Detect which cell encompasses the target text, then output its (x, y) center coordinate. 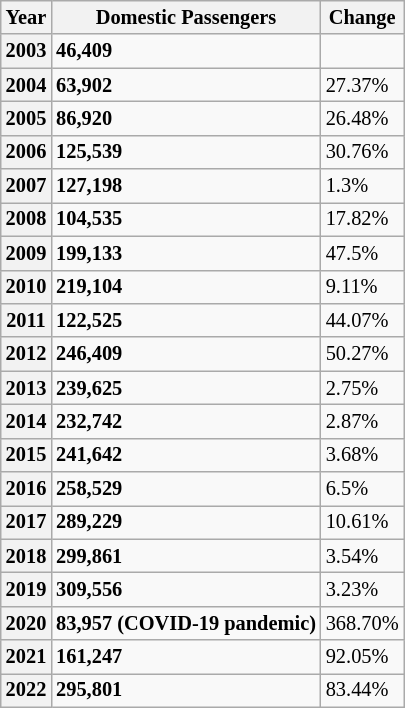
Year (26, 17)
241,642 (186, 455)
2.75% (362, 388)
10.61% (362, 522)
368.70% (362, 623)
2008 (26, 219)
9.11% (362, 287)
1.3% (362, 186)
309,556 (186, 589)
Change (362, 17)
2006 (26, 152)
2005 (26, 118)
219,104 (186, 287)
47.5% (362, 253)
2016 (26, 489)
2021 (26, 657)
27.37% (362, 85)
2013 (26, 388)
92.05% (362, 657)
44.07% (362, 320)
232,742 (186, 421)
63,902 (186, 85)
26.48% (362, 118)
122,525 (186, 320)
17.82% (362, 219)
46,409 (186, 51)
3.68% (362, 455)
3.23% (362, 589)
2018 (26, 556)
199,133 (186, 253)
83.44% (362, 690)
299,861 (186, 556)
2009 (26, 253)
6.5% (362, 489)
239,625 (186, 388)
50.27% (362, 354)
83,957 (COVID-19 pandemic) (186, 623)
2011 (26, 320)
295,801 (186, 690)
258,529 (186, 489)
2014 (26, 421)
2020 (26, 623)
2.87% (362, 421)
2007 (26, 186)
Domestic Passengers (186, 17)
2019 (26, 589)
2004 (26, 85)
2012 (26, 354)
30.76% (362, 152)
125,539 (186, 152)
2017 (26, 522)
161,247 (186, 657)
3.54% (362, 556)
104,535 (186, 219)
246,409 (186, 354)
127,198 (186, 186)
289,229 (186, 522)
2010 (26, 287)
86,920 (186, 118)
2022 (26, 690)
2003 (26, 51)
2015 (26, 455)
